Output the [X, Y] coordinate of the center of the cell containing the given text.  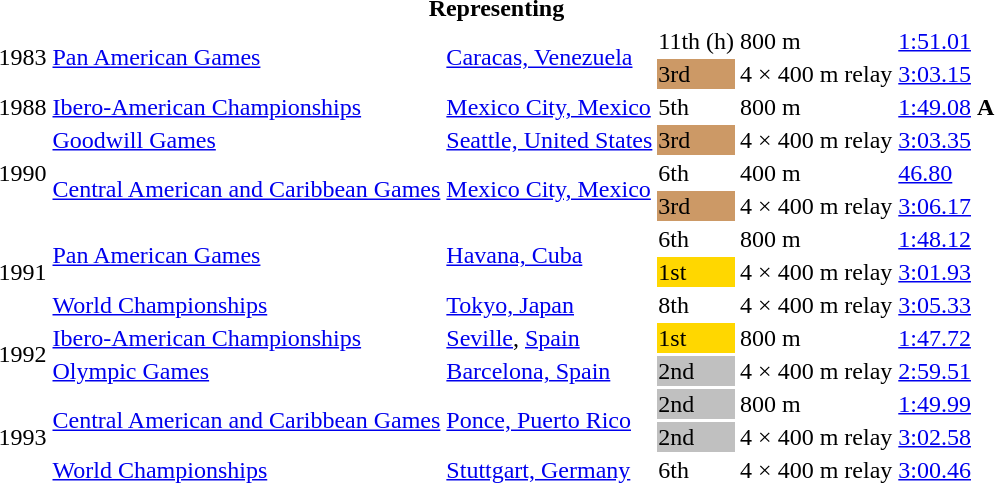
Havana, Cuba [550, 256]
Olympic Games [246, 371]
Seattle, United States [550, 140]
Seville, Spain [550, 338]
Caracas, Venezuela [550, 58]
World Championships [246, 305]
5th [696, 107]
Ponce, Puerto Rico [550, 420]
Barcelona, Spain [550, 371]
11th (h) [696, 41]
Goodwill Games [246, 140]
400 m [816, 173]
Tokyo, Japan [550, 305]
8th [696, 305]
